Pinpoint the cell where the given text exists, returning its (X, Y) midpoint coordinate. 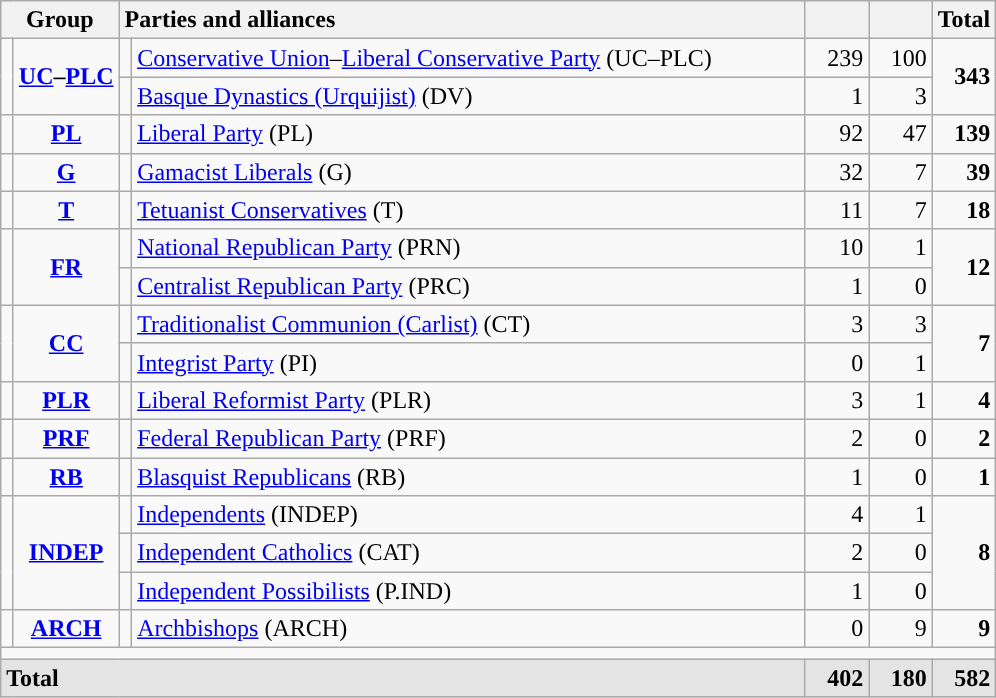
CC (66, 343)
92 (837, 134)
ARCH (66, 629)
PRF (66, 438)
T (66, 210)
343 (964, 77)
Parties and alliances (462, 20)
Gamacist Liberals (G) (469, 172)
47 (901, 134)
PL (66, 134)
8 (964, 553)
Federal Republican Party (PRF) (469, 438)
402 (837, 678)
11 (837, 210)
INDEP (66, 553)
Basque Dynastics (Urquijist) (DV) (469, 96)
239 (837, 58)
RB (66, 477)
180 (901, 678)
G (66, 172)
139 (964, 134)
Independents (INDEP) (469, 515)
18 (964, 210)
Archbishops (ARCH) (469, 629)
Liberal Party (PL) (469, 134)
FR (66, 267)
National Republican Party (PRN) (469, 248)
582 (964, 678)
10 (837, 248)
32 (837, 172)
UC–PLC (66, 77)
Liberal Reformist Party (PLR) (469, 400)
Independent Possibilists (P.IND) (469, 591)
Integrist Party (PI) (469, 362)
Centralist Republican Party (PRC) (469, 286)
39 (964, 172)
Conservative Union–Liberal Conservative Party (UC–PLC) (469, 58)
Independent Catholics (CAT) (469, 553)
Traditionalist Communion (Carlist) (CT) (469, 324)
Group (60, 20)
Blasquist Republicans (RB) (469, 477)
Tetuanist Conservatives (T) (469, 210)
12 (964, 267)
PLR (66, 400)
100 (901, 58)
